Find where the given text appears and provide that cell's center as (x, y) coordinate. 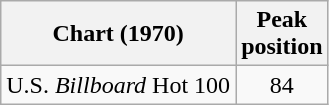
Peakposition (282, 34)
84 (282, 85)
U.S. Billboard Hot 100 (118, 85)
Chart (1970) (118, 34)
